Return the [x, y] coordinate for the center point of the cell that contains the specified text.  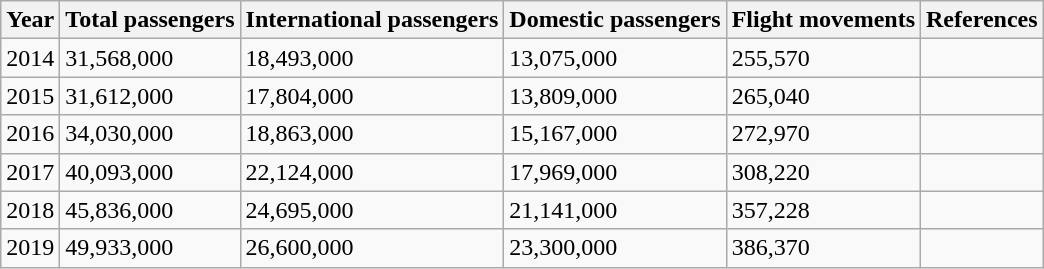
17,969,000 [615, 172]
34,030,000 [150, 134]
2018 [30, 210]
Domestic passengers [615, 20]
49,933,000 [150, 248]
2017 [30, 172]
45,836,000 [150, 210]
357,228 [823, 210]
International passengers [372, 20]
17,804,000 [372, 96]
2014 [30, 58]
18,863,000 [372, 134]
13,075,000 [615, 58]
22,124,000 [372, 172]
26,600,000 [372, 248]
13,809,000 [615, 96]
31,568,000 [150, 58]
24,695,000 [372, 210]
Flight movements [823, 20]
40,093,000 [150, 172]
21,141,000 [615, 210]
23,300,000 [615, 248]
References [982, 20]
18,493,000 [372, 58]
Total passengers [150, 20]
2019 [30, 248]
308,220 [823, 172]
2015 [30, 96]
255,570 [823, 58]
31,612,000 [150, 96]
272,970 [823, 134]
386,370 [823, 248]
Year [30, 20]
265,040 [823, 96]
15,167,000 [615, 134]
2016 [30, 134]
